Return the [X, Y] coordinate for the center point of the cell that contains the specified text.  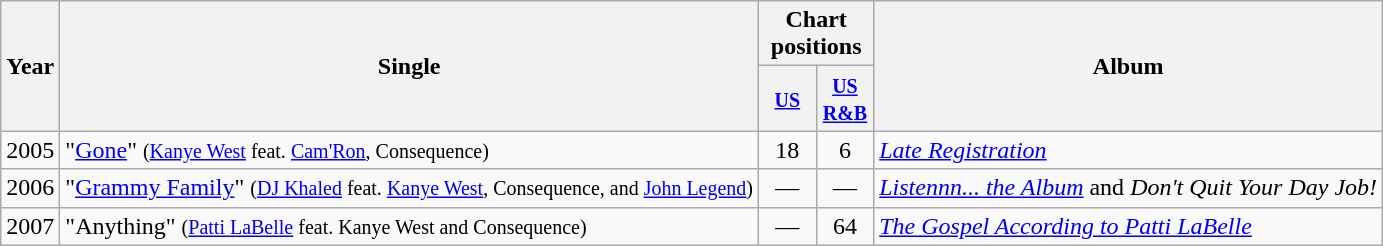
Late Registration [1128, 150]
Chart positions [816, 34]
USR&B [845, 98]
"Gone" (Kanye West feat. Cam'Ron, Consequence) [410, 150]
Single [410, 66]
Album [1128, 66]
2005 [30, 150]
The Gospel According to Patti LaBelle [1128, 226]
"Grammy Family" (DJ Khaled feat. Kanye West, Consequence, and John Legend) [410, 188]
18 [788, 150]
64 [845, 226]
US [788, 98]
2007 [30, 226]
2006 [30, 188]
6 [845, 150]
Listennn... the Album and Don't Quit Your Day Job! [1128, 188]
Year [30, 66]
"Anything" (Patti LaBelle feat. Kanye West and Consequence) [410, 226]
